Extract the (X, Y) coordinate from the center of the cell holding the provided text.  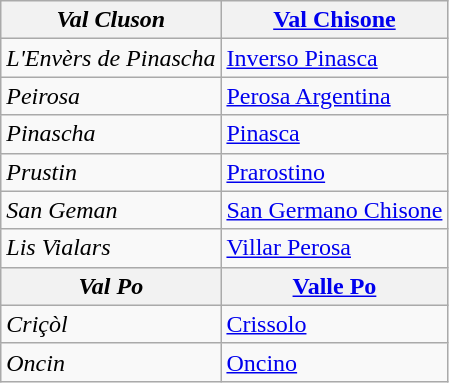
Prustin (111, 172)
San Germano Chisone (334, 210)
Peirosa (111, 96)
Crissolo (334, 324)
San Geman (111, 210)
Villar Perosa (334, 248)
Perosa Argentina (334, 96)
Pinascha (111, 134)
L'Envèrs de Pinascha (111, 58)
Criçòl (111, 324)
Prarostino (334, 172)
Valle Po (334, 286)
Val Cluson (111, 20)
Inverso Pinasca (334, 58)
Val Po (111, 286)
Pinasca (334, 134)
Lis Vialars (111, 248)
Val Chisone (334, 20)
Oncin (111, 362)
Oncino (334, 362)
